Search for the cell housing the specified text and yield its [X, Y] center coordinate. 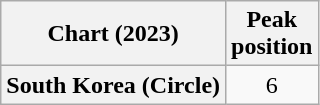
Peakposition [272, 34]
South Korea (Circle) [114, 85]
6 [272, 85]
Chart (2023) [114, 34]
